Extract the (X, Y) coordinate from the center of the cell holding the provided text.  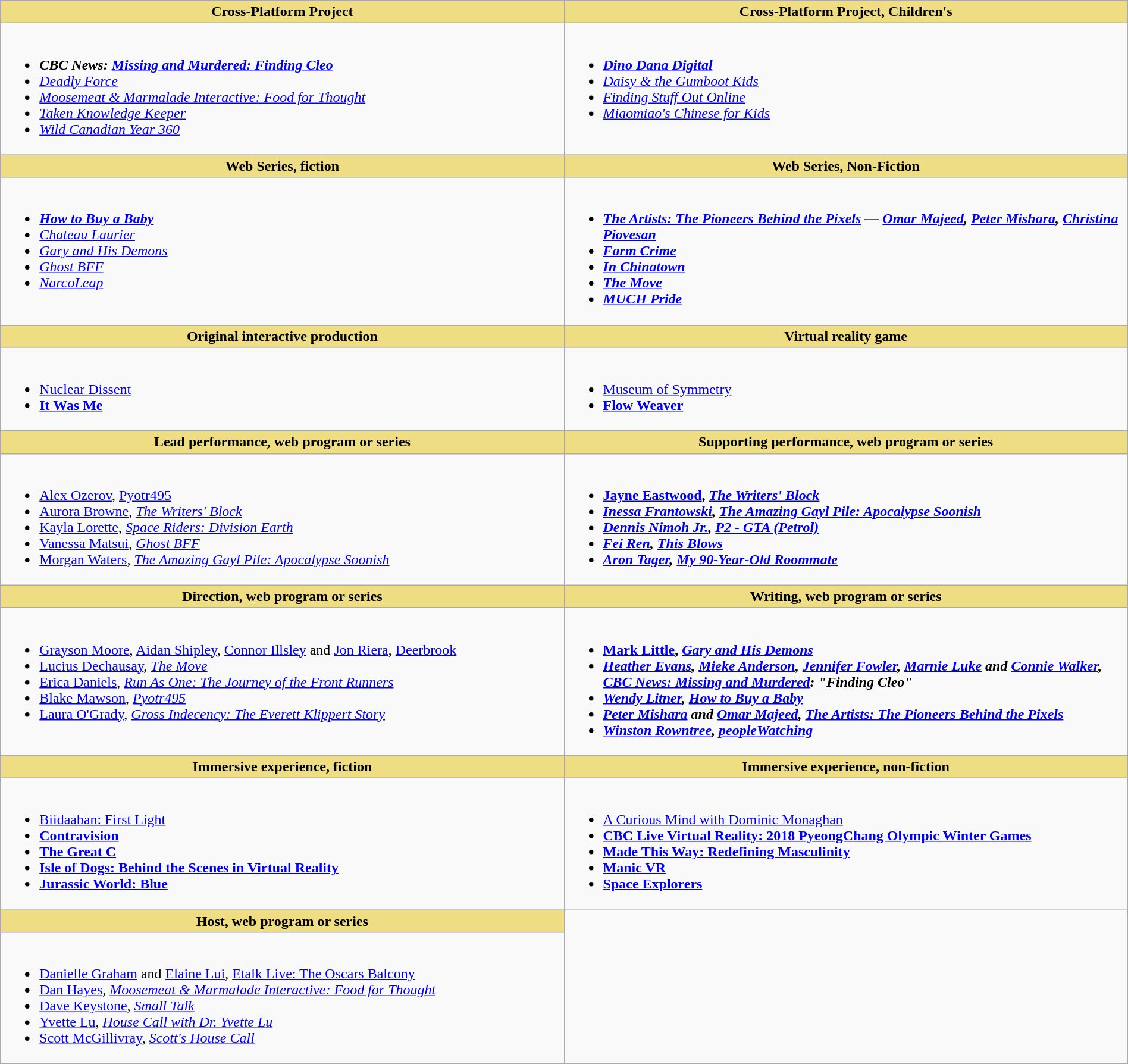
The Artists: The Pioneers Behind the Pixels — Omar Majeed, Peter Mishara, Christina PiovesanFarm CrimeIn ChinatownThe MoveMUCH Pride (846, 251)
Cross-Platform Project (282, 12)
Museum of SymmetryFlow Weaver (846, 389)
Cross-Platform Project, Children's (846, 12)
Immersive experience, fiction (282, 766)
Virtual reality game (846, 336)
Nuclear DissentIt Was Me (282, 389)
Dino Dana DigitalDaisy & the Gumboot KidsFinding Stuff Out OnlineMiaomiao's Chinese for Kids (846, 89)
How to Buy a BabyChateau LaurierGary and His DemonsGhost BFFNarcoLeap (282, 251)
Host, web program or series (282, 921)
Lead performance, web program or series (282, 442)
Original interactive production (282, 336)
Biidaaban: First LightContravisionThe Great CIsle of Dogs: Behind the Scenes in Virtual RealityJurassic World: Blue (282, 844)
Supporting performance, web program or series (846, 442)
Web Series, fiction (282, 166)
Immersive experience, non-fiction (846, 766)
Direction, web program or series (282, 596)
Web Series, Non-Fiction (846, 166)
Writing, web program or series (846, 596)
